For the text-containing cell, return its midpoint in [x, y] coordinate format. 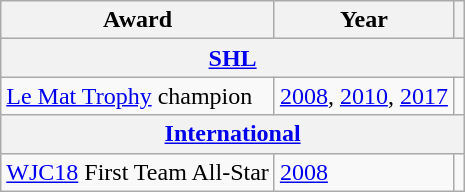
Le Mat Trophy champion [138, 96]
WJC18 First Team All-Star [138, 172]
SHL [233, 58]
International [233, 134]
Year [364, 20]
2008 [364, 172]
2008, 2010, 2017 [364, 96]
Award [138, 20]
